Locate the cell with the specified text and output its (x, y) center coordinate. 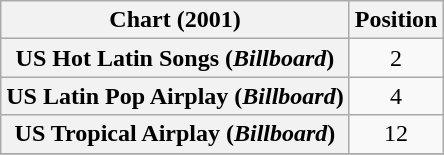
Position (396, 20)
US Latin Pop Airplay (Billboard) (175, 96)
4 (396, 96)
US Tropical Airplay (Billboard) (175, 134)
US Hot Latin Songs (Billboard) (175, 58)
Chart (2001) (175, 20)
2 (396, 58)
12 (396, 134)
